From the cell containing the given text, extract its center point as [X, Y] coordinate. 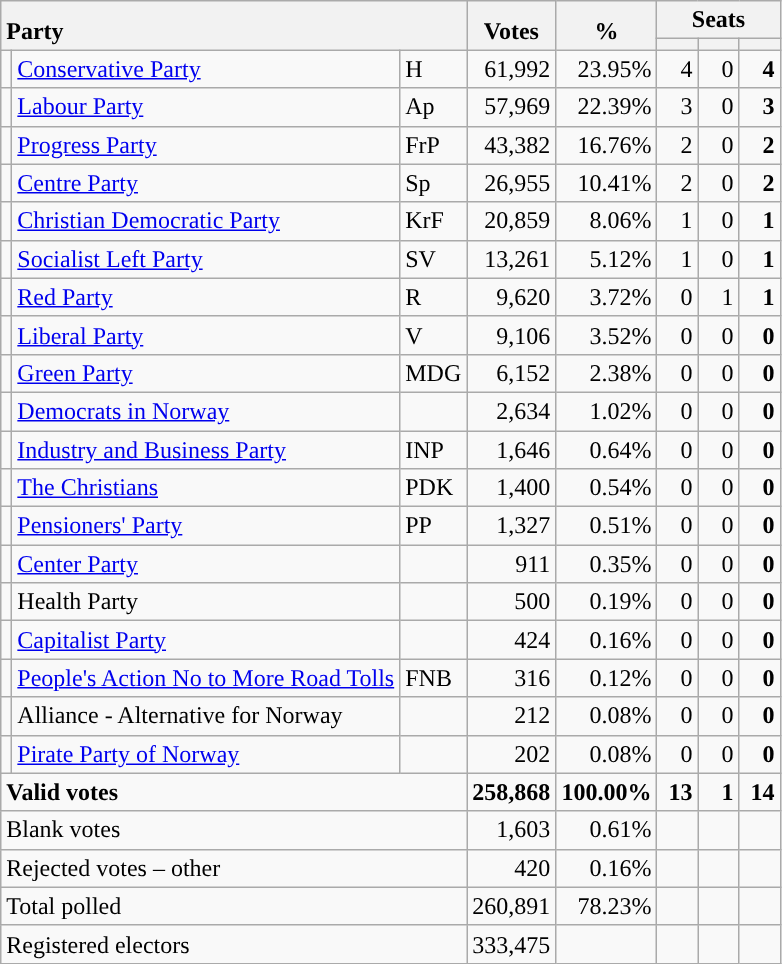
316 [512, 678]
Sp [434, 183]
9,620 [512, 297]
FNB [434, 678]
3.72% [606, 297]
43,382 [512, 145]
Pensioners' Party [206, 526]
9,106 [512, 335]
Christian Democratic Party [206, 221]
People's Action No to More Road Tolls [206, 678]
2,634 [512, 411]
13,261 [512, 259]
1,603 [512, 830]
Seats [718, 20]
1,327 [512, 526]
16.76% [606, 145]
MDG [434, 373]
Votes [512, 26]
Party [234, 26]
1,400 [512, 488]
Progress Party [206, 145]
333,475 [512, 944]
0.64% [606, 449]
500 [512, 602]
0.12% [606, 678]
Ap [434, 107]
Rejected votes – other [234, 868]
PDK [434, 488]
1.02% [606, 411]
8.06% [606, 221]
Red Party [206, 297]
Valid votes [234, 792]
Socialist Left Party [206, 259]
5.12% [606, 259]
H [434, 69]
Conservative Party [206, 69]
SV [434, 259]
424 [512, 640]
Green Party [206, 373]
57,969 [512, 107]
Alliance - Alternative for Norway [206, 716]
0.51% [606, 526]
14 [760, 792]
Health Party [206, 602]
20,859 [512, 221]
0.54% [606, 488]
Democrats in Norway [206, 411]
6,152 [512, 373]
13 [678, 792]
Registered electors [234, 944]
61,992 [512, 69]
78.23% [606, 906]
Industry and Business Party [206, 449]
R [434, 297]
2.38% [606, 373]
Labour Party [206, 107]
258,868 [512, 792]
0.61% [606, 830]
INP [434, 449]
Capitalist Party [206, 640]
Pirate Party of Norway [206, 754]
The Christians [206, 488]
26,955 [512, 183]
0.35% [606, 564]
FrP [434, 145]
0.19% [606, 602]
23.95% [606, 69]
22.39% [606, 107]
PP [434, 526]
212 [512, 716]
Liberal Party [206, 335]
Centre Party [206, 183]
3.52% [606, 335]
420 [512, 868]
202 [512, 754]
100.00% [606, 792]
260,891 [512, 906]
Blank votes [234, 830]
1,646 [512, 449]
Center Party [206, 564]
V [434, 335]
% [606, 26]
KrF [434, 221]
10.41% [606, 183]
911 [512, 564]
Total polled [234, 906]
